From the cell containing the given text, extract its center point as (X, Y) coordinate. 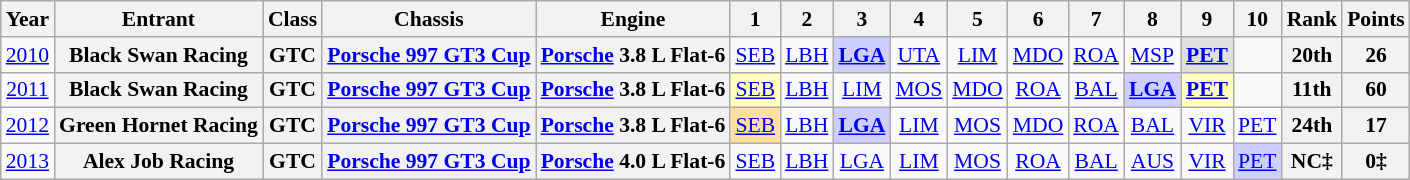
60 (1376, 90)
2012 (28, 126)
UTA (918, 55)
1 (755, 19)
NC‡ (1312, 162)
AUS (1152, 162)
26 (1376, 55)
2010 (28, 55)
2011 (28, 90)
24th (1312, 126)
10 (1258, 19)
3 (862, 19)
MSP (1152, 55)
8 (1152, 19)
2 (806, 19)
6 (1038, 19)
20th (1312, 55)
9 (1207, 19)
2013 (28, 162)
Points (1376, 19)
0‡ (1376, 162)
7 (1096, 19)
Chassis (428, 19)
Alex Job Racing (158, 162)
Year (28, 19)
Class (292, 19)
Entrant (158, 19)
4 (918, 19)
5 (978, 19)
Porsche 4.0 L Flat-6 (634, 162)
Rank (1312, 19)
Green Hornet Racing (158, 126)
11th (1312, 90)
Engine (634, 19)
17 (1376, 126)
